Locate the cell with the specified text and output its [x, y] center coordinate. 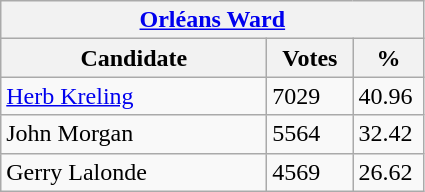
5564 [310, 134]
Votes [310, 58]
40.96 [388, 96]
Herb Kreling [134, 96]
26.62 [388, 172]
7029 [310, 96]
% [388, 58]
Orléans Ward [212, 20]
4569 [310, 172]
Gerry Lalonde [134, 172]
32.42 [388, 134]
Candidate [134, 58]
John Morgan [134, 134]
